Search for the cell housing the specified text and yield its (X, Y) center coordinate. 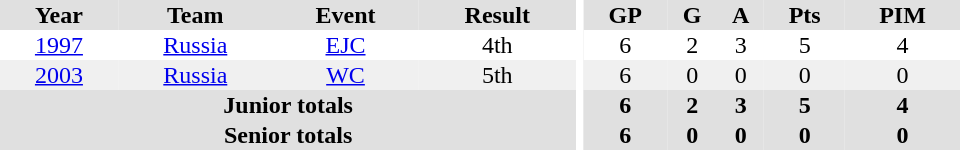
4th (497, 45)
Team (196, 15)
G (692, 15)
WC (346, 75)
A (740, 15)
Result (497, 15)
1997 (59, 45)
EJC (346, 45)
PIM (902, 15)
Pts (804, 15)
5th (497, 75)
Year (59, 15)
GP (625, 15)
2003 (59, 75)
Event (346, 15)
Junior totals (288, 105)
Senior totals (288, 135)
